Detect which cell encompasses the target text, then output its (X, Y) center coordinate. 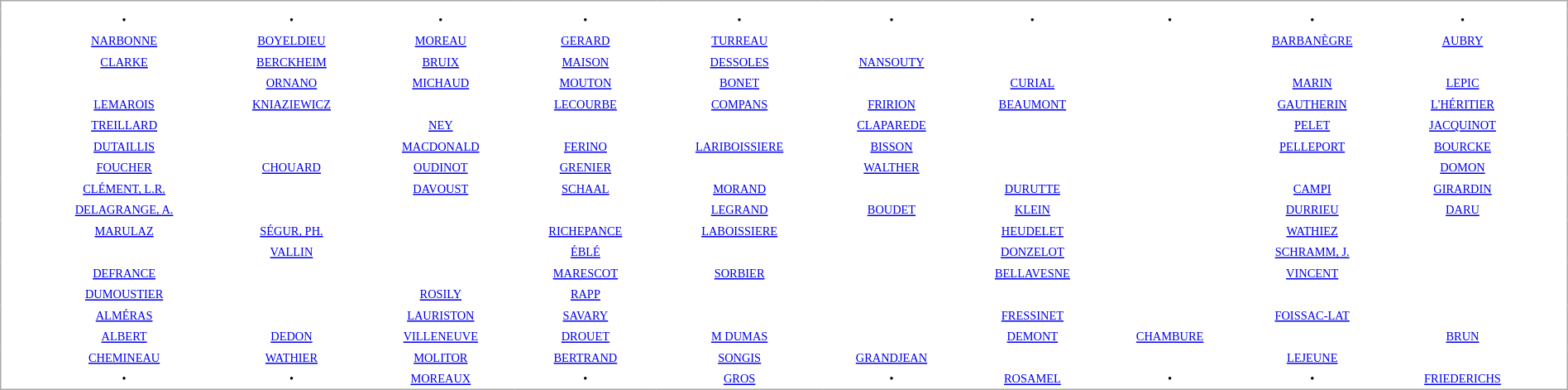
BISSON (892, 147)
MARIN (1312, 83)
LARIBOISSIERE (739, 147)
SCHRAMM, J. (1312, 252)
HEUDELET (1032, 231)
LECOURBE (586, 104)
BONET (739, 83)
M DUMAS (739, 336)
LAURISTON (440, 315)
VILLENEUVE (440, 336)
CAMPI (1312, 188)
MOUTON (586, 83)
NEY (440, 125)
DOMON (1463, 167)
CLÉMENT, L.R. (124, 188)
GRANDJEAN (892, 357)
CURIAL (1032, 83)
MOREAUX (440, 378)
ROSILY (440, 294)
GIRARDIN (1463, 188)
MACDONALD (440, 147)
DELAGRANGE, A. (124, 209)
DEMONT (1032, 336)
DONZELOT (1032, 252)
LEGRAND (739, 209)
LEMAROIS (124, 104)
PELET (1312, 125)
FRIEDERICHS (1463, 378)
OUDINOT (440, 167)
BOURCKE (1463, 147)
DEDON (292, 336)
DURRIEU (1312, 209)
CHAMBURE (1170, 336)
L'HÉRITIER (1463, 104)
MAISON (586, 62)
DESSOLES (739, 62)
ÉBLÉ (586, 252)
MORAND (739, 188)
ORNANO (292, 83)
FOISSAC-LAT (1312, 315)
TURREAU (739, 41)
MARULAZ (124, 231)
COMPANS (739, 104)
PELLEPORT (1312, 147)
BOYELDIEU (292, 41)
MARESCOT (586, 272)
WATHIER (292, 357)
TREILLARD (124, 125)
MOLITOR (440, 357)
LEPIC (1463, 83)
RICHEPANCE (586, 231)
BRUN (1463, 336)
VINCENT (1312, 272)
GAUTHERIN (1312, 104)
DURUTTE (1032, 188)
KNIAZIEWICZ (292, 104)
LEJEUNE (1312, 357)
GRENIER (586, 167)
FERINO (586, 147)
ALBERT (124, 336)
KLEIN (1032, 209)
JACQUINOT (1463, 125)
BARBANÈGRE (1312, 41)
ROSAMEL (1032, 378)
SCHAAL (586, 188)
WATHIEZ (1312, 231)
SONGIS (739, 357)
BEAUMONT (1032, 104)
AUBRY (1463, 41)
SAVARY (586, 315)
CLAPAREDE (892, 125)
MOREAU (440, 41)
VALLIN (292, 252)
SÉGUR, PH. (292, 231)
WALTHER (892, 167)
FRIRION (892, 104)
CHEMINEAU (124, 357)
FRESSINET (1032, 315)
RAPP (586, 294)
BRUIX (440, 62)
CLARKE (124, 62)
DAVOUST (440, 188)
FOUCHER (124, 167)
BOUDET (892, 209)
NARBONNE (124, 41)
BELLAVESNE (1032, 272)
MICHAUD (440, 83)
NANSOUTY (892, 62)
GROS (739, 378)
SORBIER (739, 272)
BERCKHEIM (292, 62)
BERTRAND (586, 357)
DUTAILLIS (124, 147)
ALMÉRAS (124, 315)
GERARD (586, 41)
LABOISSIERE (739, 231)
DEFRANCE (124, 272)
DARU (1463, 209)
DROUET (586, 336)
DUMOUSTIER (124, 294)
CHOUARD (292, 167)
